Detect which cell encompasses the target text, then output its (X, Y) center coordinate. 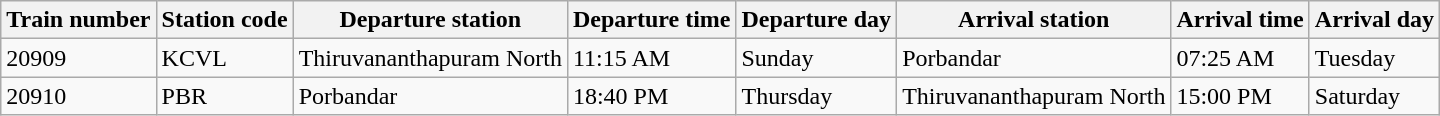
Sunday (816, 58)
20910 (78, 96)
Arrival time (1240, 20)
Departure time (652, 20)
Departure day (816, 20)
07:25 AM (1240, 58)
Arrival day (1374, 20)
Tuesday (1374, 58)
Arrival station (1034, 20)
15:00 PM (1240, 96)
11:15 AM (652, 58)
Saturday (1374, 96)
Train number (78, 20)
Departure station (430, 20)
KCVL (224, 58)
20909 (78, 58)
PBR (224, 96)
18:40 PM (652, 96)
Station code (224, 20)
Thursday (816, 96)
